Determine the [X, Y] coordinate at the center of the cell enclosing the given text.  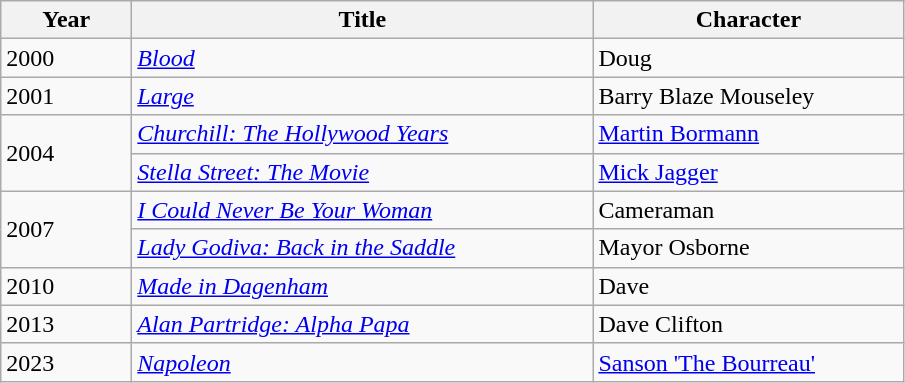
Sanson 'The Bourreau' [748, 362]
Blood [362, 58]
2004 [66, 153]
2000 [66, 58]
Dave Clifton [748, 324]
Churchill: The Hollywood Years [362, 134]
Title [362, 20]
I Could Never Be Your Woman [362, 210]
Year [66, 20]
2001 [66, 96]
Mayor Osborne [748, 248]
2013 [66, 324]
Doug [748, 58]
Napoleon [362, 362]
Martin Bormann [748, 134]
Alan Partridge: Alpha Papa [362, 324]
Lady Godiva: Back in the Saddle [362, 248]
Mick Jagger [748, 172]
Barry Blaze Mouseley [748, 96]
Cameraman [748, 210]
Large [362, 96]
Stella Street: The Movie [362, 172]
Made in Dagenham [362, 286]
Dave [748, 286]
Character [748, 20]
2010 [66, 286]
2023 [66, 362]
2007 [66, 229]
